Provide the [X, Y] coordinate of the cell's center where the given text is located.  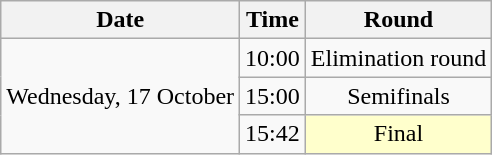
15:00 [273, 96]
Time [273, 20]
Wednesday, 17 October [120, 96]
Final [398, 134]
Semifinals [398, 96]
Round [398, 20]
Elimination round [398, 58]
10:00 [273, 58]
Date [120, 20]
15:42 [273, 134]
